Output the [x, y] coordinate of the center of the cell containing the given text.  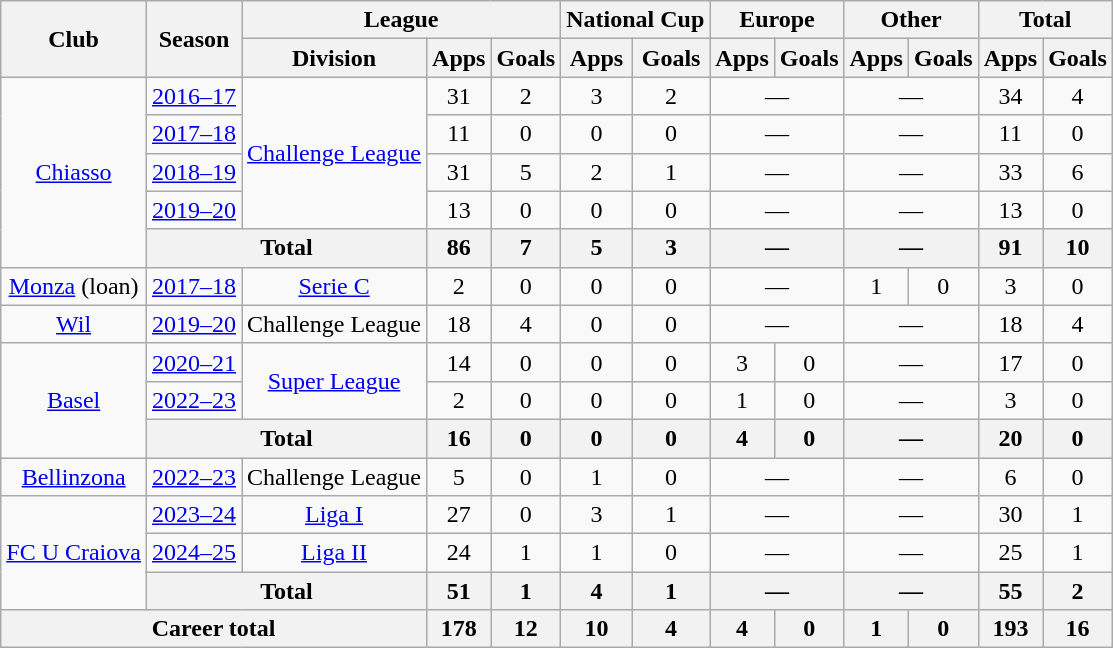
33 [1010, 172]
Bellinzona [74, 477]
2016–17 [194, 96]
193 [1010, 629]
FC U Craiova [74, 553]
Basel [74, 400]
Club [74, 39]
51 [459, 591]
24 [459, 553]
17 [1010, 362]
Europe [777, 20]
25 [1010, 553]
Chiasso [74, 172]
Division [334, 58]
Season [194, 39]
Monza (loan) [74, 286]
2020–21 [194, 362]
National Cup [636, 20]
27 [459, 515]
91 [1010, 248]
30 [1010, 515]
Liga I [334, 515]
2018–19 [194, 172]
7 [526, 248]
2023–24 [194, 515]
Wil [74, 324]
Career total [214, 629]
12 [526, 629]
86 [459, 248]
55 [1010, 591]
Other [911, 20]
League [402, 20]
Serie C [334, 286]
34 [1010, 96]
Super League [334, 381]
178 [459, 629]
Liga II [334, 553]
14 [459, 362]
20 [1010, 438]
2024–25 [194, 553]
